Identify which cell holds the provided text, then report its (X, Y) central coordinate. 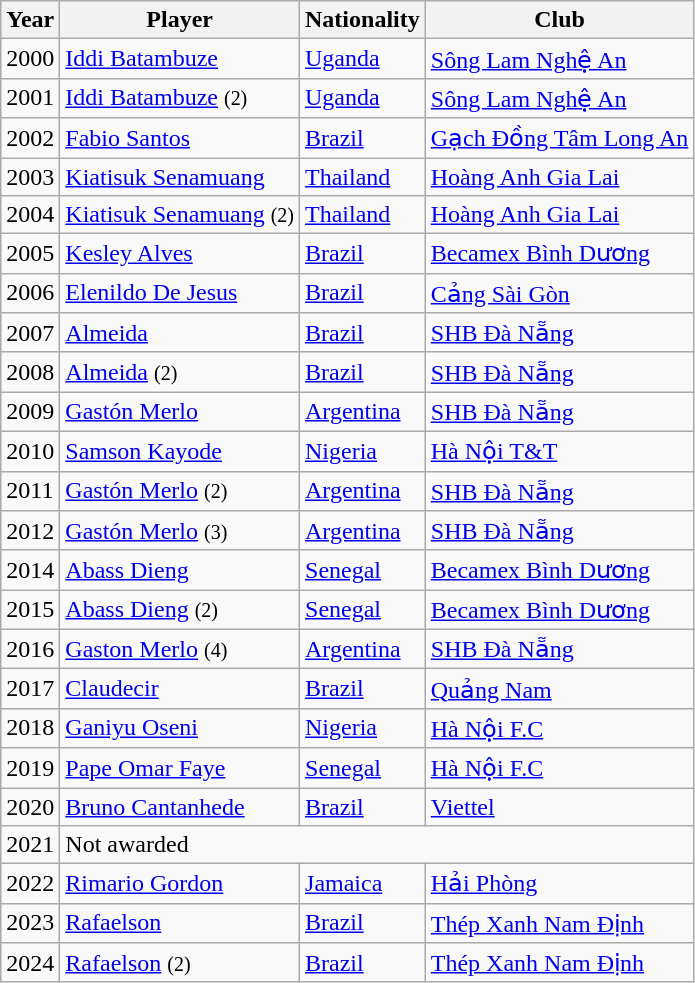
Almeida (180, 333)
2023 (30, 923)
2024 (30, 963)
2011 (30, 491)
2021 (30, 845)
Ganiyu Oseni (180, 728)
Rafaelson (2) (180, 963)
Hải Phòng (560, 884)
Club (560, 20)
2009 (30, 412)
2008 (30, 372)
2010 (30, 451)
2022 (30, 884)
Samson Kayode (180, 451)
Fabio Santos (180, 138)
2001 (30, 98)
2019 (30, 768)
Player (180, 20)
Gastón Merlo (2) (180, 491)
Kiatisuk Senamuang (180, 177)
Pape Omar Faye (180, 768)
2014 (30, 570)
2003 (30, 177)
Abass Dieng (2) (180, 610)
Iddi Batambuze (2) (180, 98)
Kesley Alves (180, 254)
Claudecir (180, 689)
Almeida (2) (180, 372)
Nationality (363, 20)
Cảng Sài Gòn (560, 293)
2005 (30, 254)
2017 (30, 689)
2016 (30, 649)
Year (30, 20)
2012 (30, 531)
2020 (30, 807)
Iddi Batambuze (180, 59)
Quảng Nam (560, 689)
Gạch Đồng Tâm Long An (560, 138)
Rafaelson (180, 923)
Hà Nội T&T (560, 451)
2004 (30, 215)
Viettel (560, 807)
Gastón Merlo (180, 412)
Gaston Merlo (4) (180, 649)
2006 (30, 293)
Abass Dieng (180, 570)
Gastón Merlo (3) (180, 531)
Not awarded (377, 845)
Elenildo De Jesus (180, 293)
Kiatisuk Senamuang (2) (180, 215)
2015 (30, 610)
2018 (30, 728)
Rimario Gordon (180, 884)
2000 (30, 59)
Jamaica (363, 884)
2002 (30, 138)
Bruno Cantanhede (180, 807)
2007 (30, 333)
